Return the (x, y) coordinate for the center point of the cell that contains the specified text.  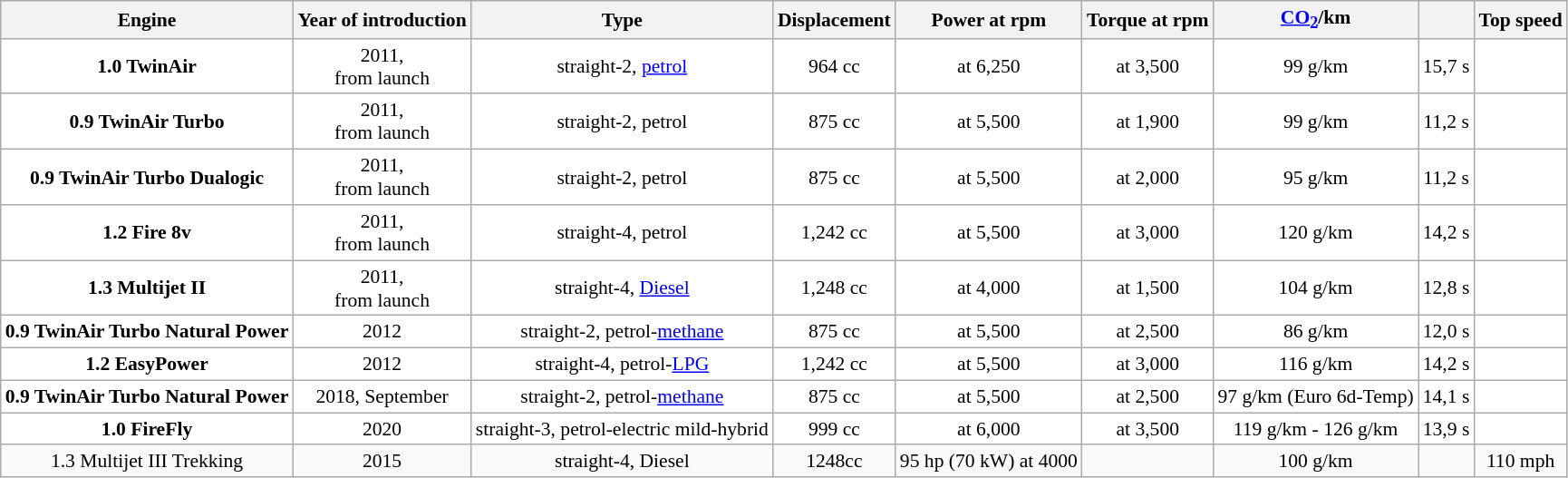
13,9 s (1447, 429)
95 g/km (1315, 178)
2020 (382, 429)
Top speed (1520, 20)
2018, September (382, 396)
1.3 Multijet II (147, 288)
2015 (382, 462)
86 g/km (1315, 332)
Year of introduction (382, 20)
1,248 cc (834, 288)
0.9 TwinAir Turbo Dualogic (147, 178)
95 hp (70 kW) at 4000 (989, 462)
1248cc (834, 462)
12,0 s (1447, 332)
Type (622, 20)
Torque at rpm (1147, 20)
Power at rpm (989, 20)
Engine (147, 20)
CO2/km (1315, 20)
14,1 s (1447, 396)
straight-4, petrol-LPG (622, 365)
97 g/km (Euro 6d-Temp) (1315, 396)
1.0 FireFly (147, 429)
at 6,000 (989, 429)
at 2,000 (1147, 178)
100 g/km (1315, 462)
964 cc (834, 67)
1.2 EasyPower (147, 365)
12,8 s (1447, 288)
1.0 TwinAir (147, 67)
1.3 Multijet III Trekking (147, 462)
at 1,900 (1147, 122)
120 g/km (1315, 232)
at 1,500 (1147, 288)
15,7 s (1447, 67)
110 mph (1520, 462)
116 g/km (1315, 365)
104 g/km (1315, 288)
at 6,250 (989, 67)
at 4,000 (989, 288)
999 cc (834, 429)
Displacement (834, 20)
straight-4, petrol (622, 232)
1.2 Fire 8v (147, 232)
0.9 TwinAir Turbo (147, 122)
119 g/km - 126 g/km (1315, 429)
straight-3, petrol-electric mild-hybrid (622, 429)
